Return the [x, y] coordinate for the center point of the cell that contains the specified text.  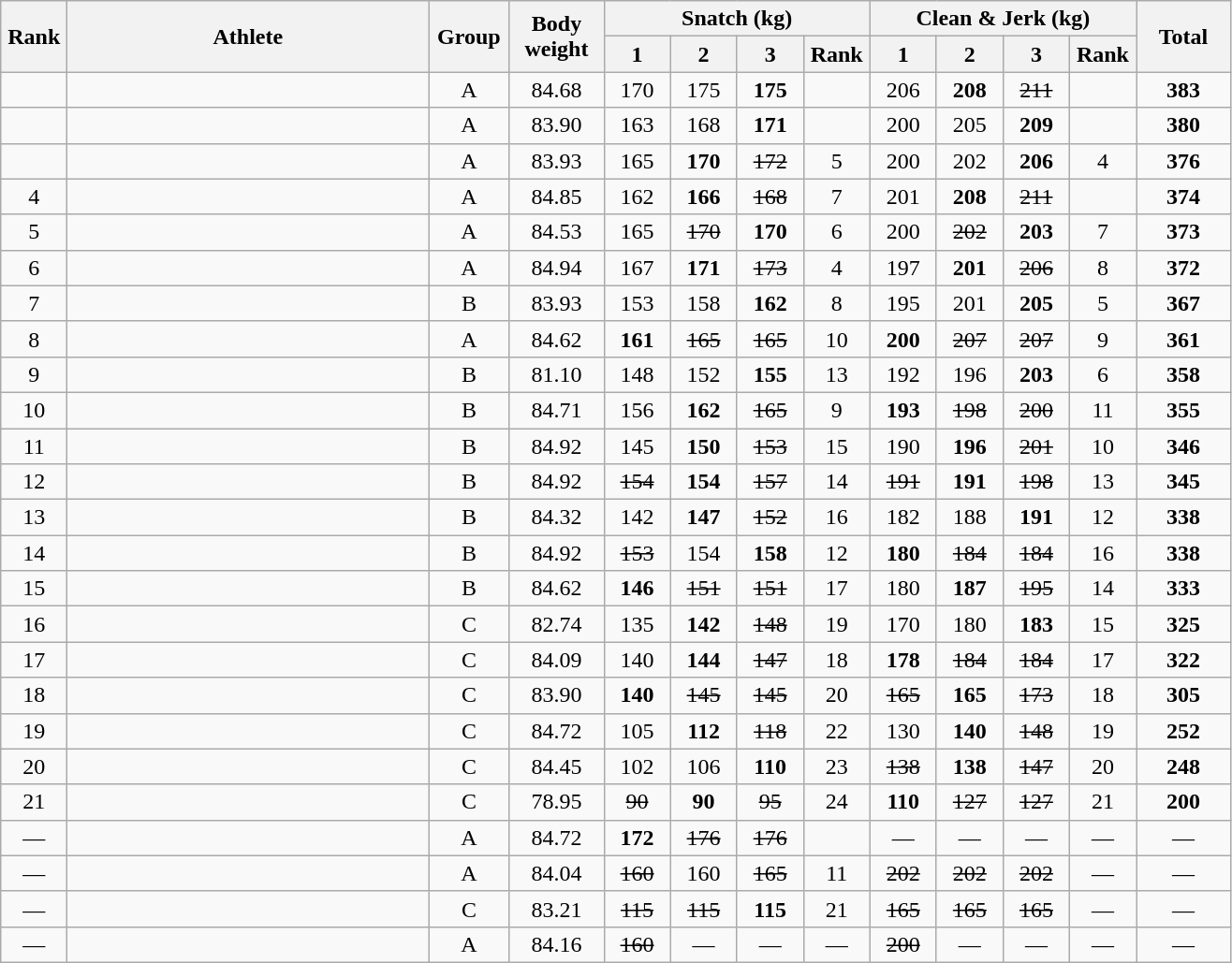
84.09 [556, 660]
Athlete [248, 36]
118 [770, 731]
22 [837, 731]
182 [902, 518]
84.04 [556, 873]
345 [1183, 482]
333 [1183, 589]
84.94 [556, 268]
192 [902, 374]
Group [469, 36]
161 [637, 339]
373 [1183, 232]
84.53 [556, 232]
102 [637, 766]
346 [1183, 446]
106 [704, 766]
383 [1183, 90]
367 [1183, 303]
24 [837, 802]
188 [970, 518]
190 [902, 446]
83.21 [556, 909]
150 [704, 446]
84.45 [556, 766]
248 [1183, 766]
252 [1183, 731]
163 [637, 125]
Total [1183, 36]
82.74 [556, 624]
178 [902, 660]
157 [770, 482]
Snatch (kg) [737, 19]
358 [1183, 374]
78.95 [556, 802]
155 [770, 374]
84.71 [556, 410]
Body weight [556, 36]
95 [770, 802]
372 [1183, 268]
84.85 [556, 197]
84.68 [556, 90]
105 [637, 731]
112 [704, 731]
305 [1183, 695]
374 [1183, 197]
81.10 [556, 374]
144 [704, 660]
209 [1035, 125]
146 [637, 589]
325 [1183, 624]
187 [970, 589]
23 [837, 766]
322 [1183, 660]
355 [1183, 410]
166 [704, 197]
193 [902, 410]
130 [902, 731]
84.16 [556, 944]
84.32 [556, 518]
361 [1183, 339]
380 [1183, 125]
376 [1183, 161]
156 [637, 410]
167 [637, 268]
135 [637, 624]
Clean & Jerk (kg) [1003, 19]
197 [902, 268]
183 [1035, 624]
